Detect which cell encompasses the target text, then output its (X, Y) center coordinate. 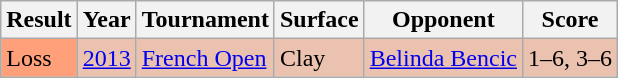
Loss (39, 58)
2013 (106, 58)
Tournament (205, 20)
French Open (205, 58)
1–6, 3–6 (570, 58)
Opponent (443, 20)
Result (39, 20)
Year (106, 20)
Belinda Bencic (443, 58)
Clay (319, 58)
Surface (319, 20)
Score (570, 20)
